Find where the given text appears and provide that cell's center as [x, y] coordinate. 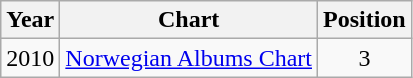
Year [30, 20]
3 [365, 58]
2010 [30, 58]
Norwegian Albums Chart [189, 58]
Chart [189, 20]
Position [365, 20]
